Return [X, Y] of the center of cell containing provided text 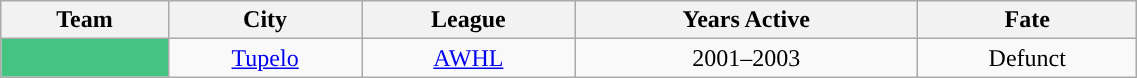
City [265, 20]
Team [84, 20]
Tupelo [265, 58]
AWHL [468, 58]
Fate [1028, 20]
Defunct [1028, 58]
League [468, 20]
Years Active [746, 20]
2001–2003 [746, 58]
